Extract the (x, y) coordinate from the center of the cell holding the provided text.  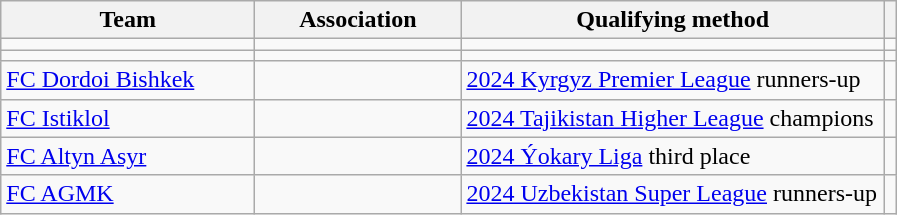
2024 Kyrgyz Premier League runners-up (673, 80)
2024 Ýokary Liga third place (673, 156)
FC AGMK (128, 194)
2024 Uzbekistan Super League runners-up (673, 194)
FC Dordoi Bishkek (128, 80)
Qualifying method (673, 20)
FC Altyn Asyr (128, 156)
Association (358, 20)
FC Istiklol (128, 118)
2024 Tajikistan Higher League champions (673, 118)
Team (128, 20)
